Capture the cell that displays the provided text and extract its (X, Y) central coordinate. 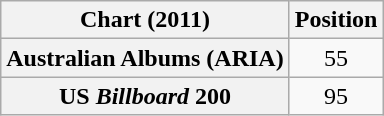
55 (336, 58)
US Billboard 200 (145, 96)
Australian Albums (ARIA) (145, 58)
Position (336, 20)
Chart (2011) (145, 20)
95 (336, 96)
